From the cell containing the given text, extract its center point as [x, y] coordinate. 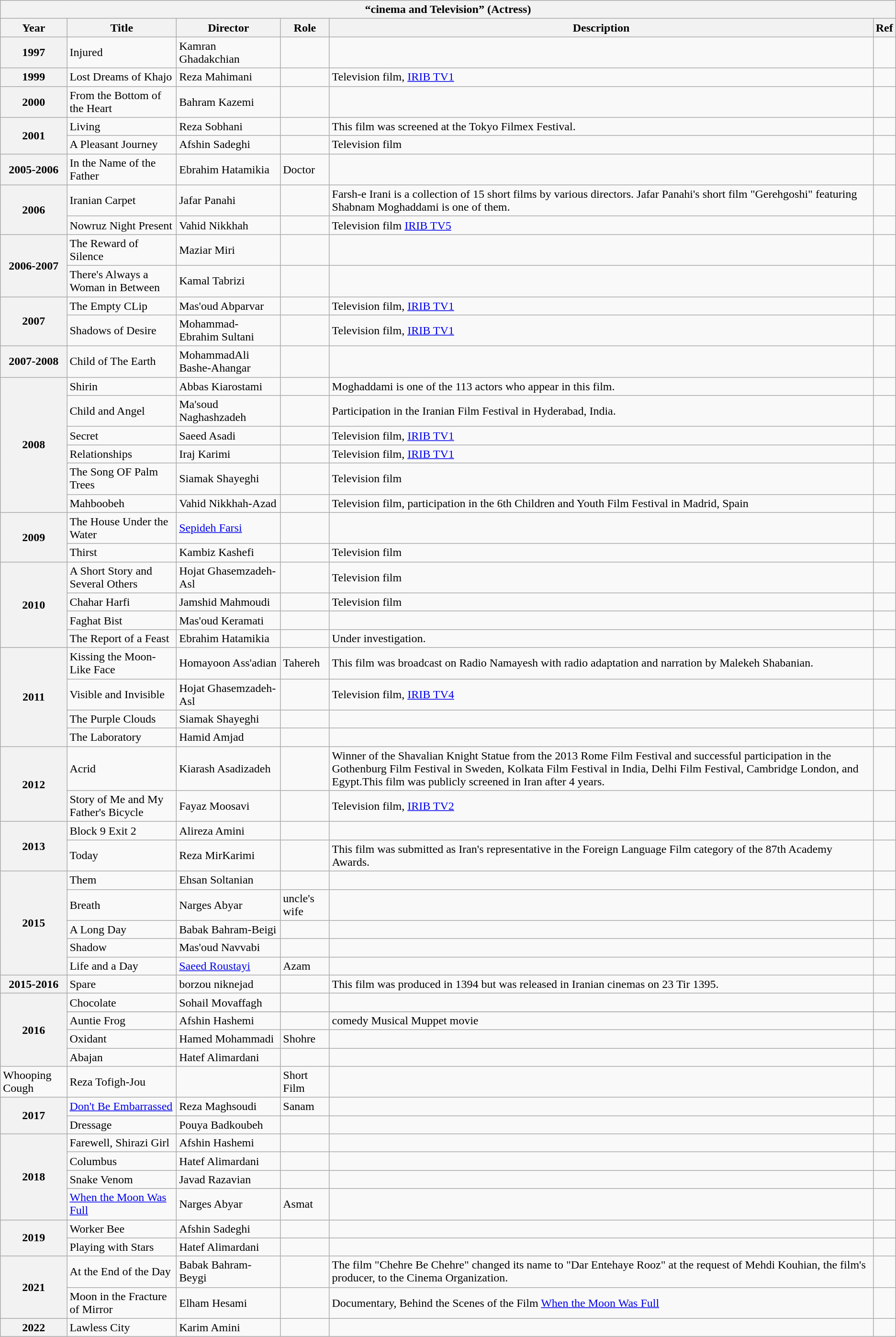
Short Film [305, 1082]
Lost Dreams of Khajo [122, 77]
Ref [885, 28]
Kambiz Kashefi [229, 553]
Television film IRIB TV5 [601, 225]
Director [229, 28]
The film "Chehre Be Chehre" changed its name to "Dar Entehaye Rooz" at the request of Mehdi Kouhian, the film's producer, to the Cinema Organization. [601, 1272]
The House Under the Water [122, 528]
Moon in the Fracture of Mirror [122, 1303]
Javad Razavian [229, 1179]
Documentary, Behind the Scenes of the Film When the Moon Was Full [601, 1303]
Playing with Stars [122, 1247]
Faghat Bist [122, 620]
Vahid Nikkhah [229, 225]
2015-2016 [34, 984]
The Purple Clouds [122, 719]
Breath [122, 905]
A Pleasant Journey [122, 145]
Columbus [122, 1161]
Asmat [305, 1204]
Pouya Badkoubeh [229, 1125]
The Song OF Palm Trees [122, 479]
2005-2006 [34, 170]
Iranian Carpet [122, 200]
There's Always a Woman in Between [122, 281]
Chocolate [122, 1002]
Participation in the Iranian Film Festival in Hyderabad, India. [601, 411]
The Empty CLip [122, 306]
This film was produced in 1394 but was released in Iranian cinemas on 23 Tir 1395. [601, 984]
Homayoon Ass'adian [229, 663]
Maziar Miri [229, 250]
A Long Day [122, 929]
Auntie Frog [122, 1020]
Moghaddami is one of the 113 actors who appear in this film. [601, 386]
Mas'oud Navvabi [229, 948]
Mas'oud Abparvar [229, 306]
This film was screened at the Tokyo Filmex Festival. [601, 126]
Saeed Roustayi [229, 966]
Oxidant [122, 1039]
2006 [34, 210]
2017 [34, 1116]
Saeed Asadi [229, 436]
Fayaz Moosavi [229, 806]
2007-2008 [34, 362]
Babak Bahram-Beigi [229, 929]
Television film, IRIB TV2 [601, 806]
Reza MirKarimi [229, 855]
Azam [305, 966]
2001 [34, 136]
Alireza Amini [229, 831]
Jafar Panahi [229, 200]
Relationships [122, 454]
Living [122, 126]
Child of The Earth [122, 362]
2008 [34, 445]
Don't Be Embarrassed [122, 1107]
Story of Me and My Father's Bicycle [122, 806]
Hamid Amjad [229, 737]
Under investigation. [601, 638]
Doctor [305, 170]
Year [34, 28]
Ma'soud Naghashzadeh [229, 411]
Chahar Harfi [122, 602]
Snake Venom [122, 1179]
Shadow [122, 948]
Shadows of Desire [122, 330]
Abbas Kiarostami [229, 386]
The Reward of Silence [122, 250]
Mohammad-Ebrahim Sultani [229, 330]
Sanam [305, 1107]
Role [305, 28]
2018 [34, 1177]
Television film, IRIB TV4 [601, 694]
This film was submitted as Iran's representative in the Foreign Language Film category of the 87th Academy Awards. [601, 855]
Reza Tofigh-Jou [122, 1082]
Block 9 Exit 2 [122, 831]
Elham Hesami [229, 1303]
Whooping Cough [34, 1082]
borzou niknejad [229, 984]
Visible and Invisible [122, 694]
2011 [34, 697]
Abajan [122, 1057]
This film was broadcast on Radio Namayesh with radio adaptation and narration by Malekeh Shabanian. [601, 663]
Thirst [122, 553]
2000 [34, 102]
Tahereh [305, 663]
Farewell, Shirazi Girl [122, 1143]
Kamran Ghadakchian [229, 53]
uncle's wife [305, 905]
2010 [34, 604]
2007 [34, 322]
2009 [34, 537]
Sepideh Farsi [229, 528]
2019 [34, 1238]
Description [601, 28]
Dressage [122, 1125]
comedy Musical Muppet movie [601, 1020]
Reza Sobhani [229, 126]
Acrid [122, 769]
Hamed Mohammadi [229, 1039]
Shirin [122, 386]
Karim Amini [229, 1327]
Secret [122, 436]
In the Name of the Father [122, 170]
Vahid Nikkhah-Azad [229, 503]
Kissing the Moon-Like Face [122, 663]
A Short Story and Several Others [122, 578]
When the Moon Was Full [122, 1204]
2015 [34, 923]
Reza Mahimani [229, 77]
The Report of a Feast [122, 638]
The Laboratory [122, 737]
Ehsan Soltanian [229, 880]
Mahboobeh [122, 503]
MohammadAli Bashe-Ahangar [229, 362]
Iraj Karimi [229, 454]
Title [122, 28]
Lawless City [122, 1327]
Child and Angel [122, 411]
Reza Maghsoudi [229, 1107]
2006-2007 [34, 265]
Television film, participation in the 6th Children and Youth Film Festival in Madrid, Spain [601, 503]
Nowruz Night Present [122, 225]
1997 [34, 53]
Injured [122, 53]
At the End of the Day [122, 1272]
2012 [34, 784]
2013 [34, 847]
Babak Bahram-Beygi [229, 1272]
Shohre [305, 1039]
Life and a Day [122, 966]
Them [122, 880]
2016 [34, 1030]
Mas'oud Keramati [229, 620]
2021 [34, 1287]
Worker Bee [122, 1229]
Bahram Kazemi [229, 102]
Jamshid Mahmoudi [229, 602]
From the Bottom of the Heart [122, 102]
“cinema and Television” (Actress) [448, 10]
Today [122, 855]
1999 [34, 77]
Sohail Movaffagh [229, 1002]
Kiarash Asadizadeh [229, 769]
Spare [122, 984]
2022 [34, 1327]
Kamal Tabrizi [229, 281]
